From the cell containing the given text, extract its center point as [X, Y] coordinate. 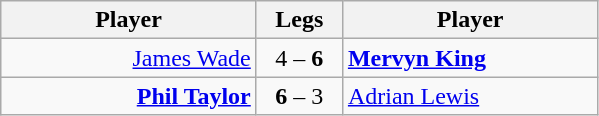
Legs [299, 20]
Adrian Lewis [470, 96]
4 – 6 [299, 58]
Mervyn King [470, 58]
6 – 3 [299, 96]
James Wade [129, 58]
Phil Taylor [129, 96]
